Output the (x, y) coordinate of the center of the cell containing the given text.  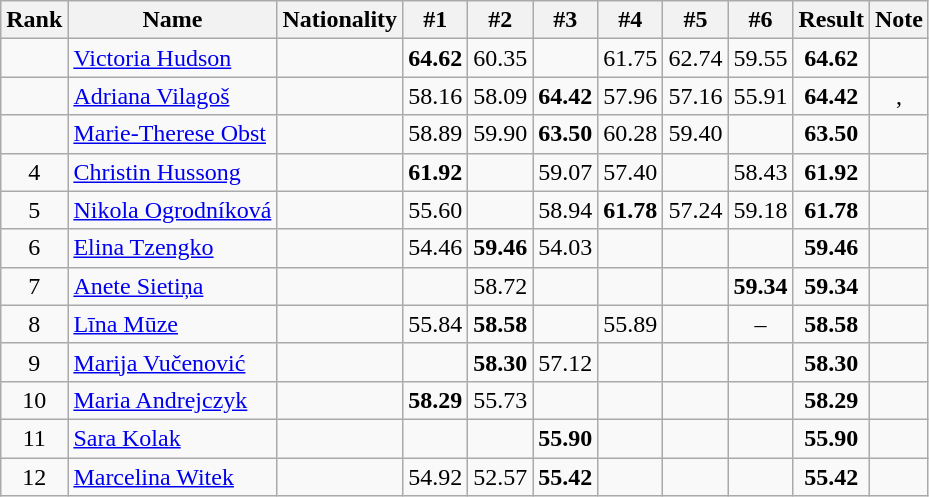
59.18 (760, 210)
Sara Kolak (172, 438)
54.03 (566, 248)
#6 (760, 20)
60.28 (630, 134)
Result (831, 20)
Anete Sietiņa (172, 286)
9 (34, 362)
58.16 (436, 96)
55.91 (760, 96)
57.40 (630, 172)
Christin Hussong (172, 172)
Victoria Hudson (172, 58)
61.75 (630, 58)
#1 (436, 20)
Elina Tzengko (172, 248)
Nikola Ogrodníková (172, 210)
#3 (566, 20)
55.73 (500, 400)
12 (34, 477)
55.84 (436, 324)
58.72 (500, 286)
#4 (630, 20)
#2 (500, 20)
57.24 (696, 210)
5 (34, 210)
Name (172, 20)
Nationality (340, 20)
55.89 (630, 324)
10 (34, 400)
60.35 (500, 58)
, (898, 96)
Rank (34, 20)
54.46 (436, 248)
52.57 (500, 477)
59.07 (566, 172)
58.89 (436, 134)
Marija Vučenović (172, 362)
6 (34, 248)
#5 (696, 20)
54.92 (436, 477)
57.12 (566, 362)
8 (34, 324)
59.55 (760, 58)
Marie-Therese Obst (172, 134)
58.94 (566, 210)
58.43 (760, 172)
62.74 (696, 58)
59.90 (500, 134)
Maria Andrejczyk (172, 400)
59.40 (696, 134)
55.60 (436, 210)
Marcelina Witek (172, 477)
57.16 (696, 96)
11 (34, 438)
Note (898, 20)
4 (34, 172)
7 (34, 286)
Adriana Vilagoš (172, 96)
– (760, 324)
57.96 (630, 96)
58.09 (500, 96)
Līna Mūze (172, 324)
